Return [x, y] of the center of cell containing provided text 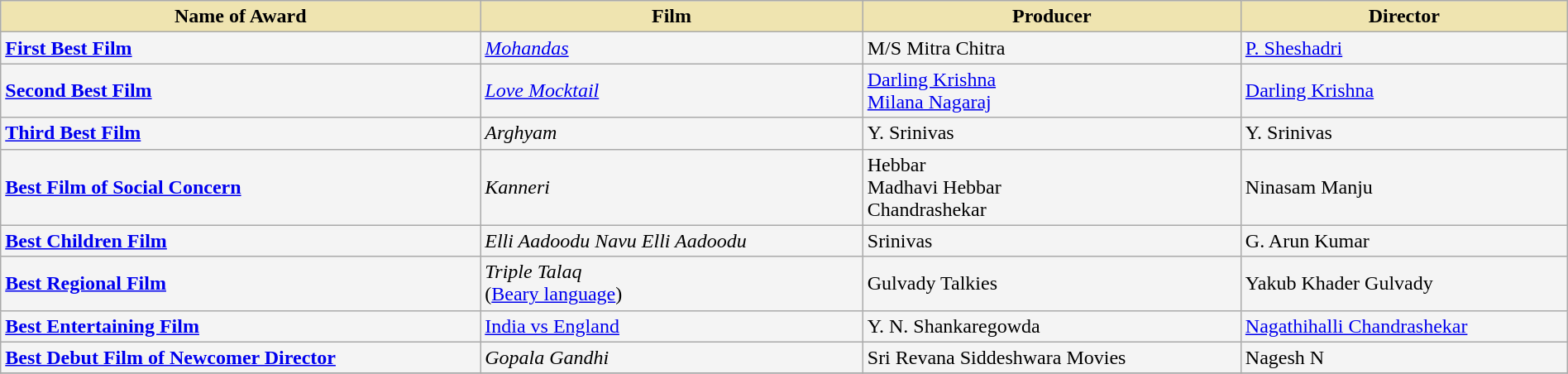
P. Sheshadri [1404, 48]
G. Arun Kumar [1404, 241]
Kanneri [672, 187]
Srinivas [1052, 241]
Gopala Gandhi [672, 357]
Director [1404, 17]
Love Mocktail [672, 91]
Best Debut Film of Newcomer Director [241, 357]
Ninasam Manju [1404, 187]
First Best Film [241, 48]
Best Film of Social Concern [241, 187]
Best Regional Film [241, 283]
Producer [1052, 17]
Second Best Film [241, 91]
Name of Award [241, 17]
Gulvady Talkies [1052, 283]
Film [672, 17]
Nagathihalli Chandrashekar [1404, 326]
Yakub Khader Gulvady [1404, 283]
India vs England [672, 326]
Darling KrishnaMilana Nagaraj [1052, 91]
Elli Aadoodu Navu Elli Aadoodu [672, 241]
Y. N. Shankaregowda [1052, 326]
Best Children Film [241, 241]
Arghyam [672, 133]
Third Best Film [241, 133]
Triple Talaq(Beary language) [672, 283]
Darling Krishna [1404, 91]
Best Entertaining Film [241, 326]
Nagesh N [1404, 357]
M/S Mitra Chitra [1052, 48]
Sri Revana Siddeshwara Movies [1052, 357]
Hebbar Madhavi Hebbar Chandrashekar [1052, 187]
Mohandas [672, 48]
